Find where the given text appears and provide that cell's center as (x, y) coordinate. 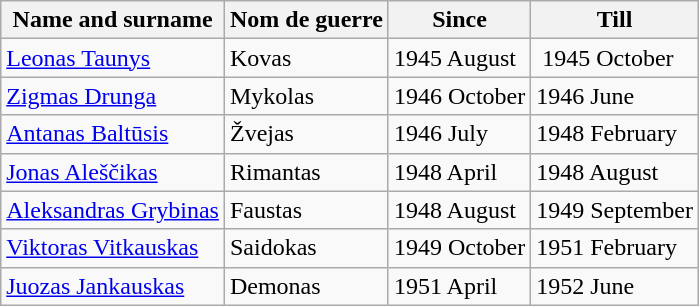
1948 February (615, 134)
1946 June (615, 96)
1949 October (459, 248)
1945 October (615, 58)
1951 February (615, 248)
1945 August (459, 58)
Leonas Taunys (113, 58)
Antanas Baltūsis (113, 134)
Till (615, 20)
1949 September (615, 210)
Juozas Jankauskas (113, 286)
Faustas (306, 210)
1946 October (459, 96)
Jonas Aleščikas (113, 172)
Viktoras Vitkauskas (113, 248)
Aleksandras Grybinas (113, 210)
Demonas (306, 286)
Name and surname (113, 20)
Rimantas (306, 172)
Saidokas (306, 248)
Mykolas (306, 96)
Nom de guerre (306, 20)
1948 April (459, 172)
Zigmas Drunga (113, 96)
1952 June (615, 286)
Žvejas (306, 134)
1951 April (459, 286)
1946 July (459, 134)
Since (459, 20)
Kovas (306, 58)
